Locate the cell with the specified text and output its (x, y) center coordinate. 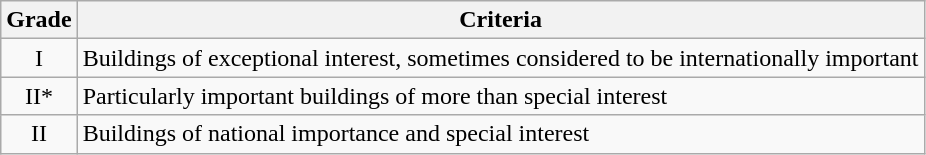
Buildings of exceptional interest, sometimes considered to be internationally important (500, 58)
II* (39, 96)
Buildings of national importance and special interest (500, 134)
Criteria (500, 20)
I (39, 58)
Particularly important buildings of more than special interest (500, 96)
Grade (39, 20)
II (39, 134)
